Extract the (x, y) coordinate from the center of the cell holding the provided text.  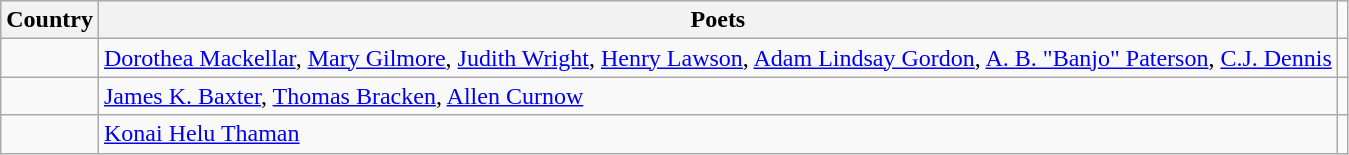
Dorothea Mackellar, Mary Gilmore, Judith Wright, Henry Lawson, Adam Lindsay Gordon, A. B. "Banjo" Paterson, C.J. Dennis (718, 58)
Poets (718, 20)
Konai Helu Thaman (718, 134)
James K. Baxter, Thomas Bracken, Allen Curnow (718, 96)
Country (50, 20)
